Return [X, Y] of the center of cell containing provided text 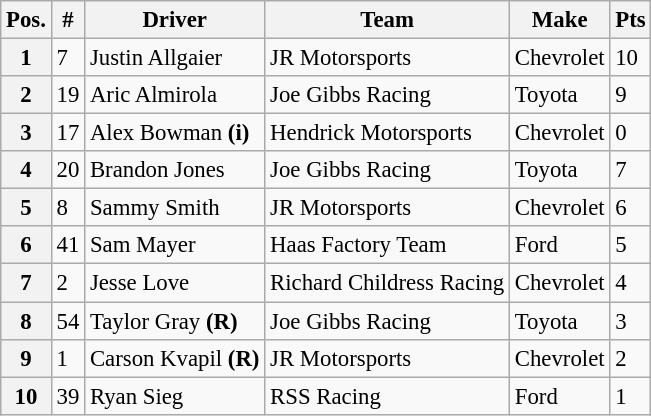
Pos. [26, 20]
39 [68, 396]
Driver [175, 20]
Brandon Jones [175, 170]
54 [68, 321]
Carson Kvapil (R) [175, 358]
0 [630, 133]
Pts [630, 20]
41 [68, 245]
# [68, 20]
17 [68, 133]
Richard Childress Racing [388, 283]
Justin Allgaier [175, 58]
Aric Almirola [175, 95]
Jesse Love [175, 283]
RSS Racing [388, 396]
Haas Factory Team [388, 245]
20 [68, 170]
Alex Bowman (i) [175, 133]
Team [388, 20]
Make [559, 20]
Taylor Gray (R) [175, 321]
Hendrick Motorsports [388, 133]
Sammy Smith [175, 208]
Sam Mayer [175, 245]
19 [68, 95]
Ryan Sieg [175, 396]
